Pinpoint the cell where the given text exists, returning its (X, Y) midpoint coordinate. 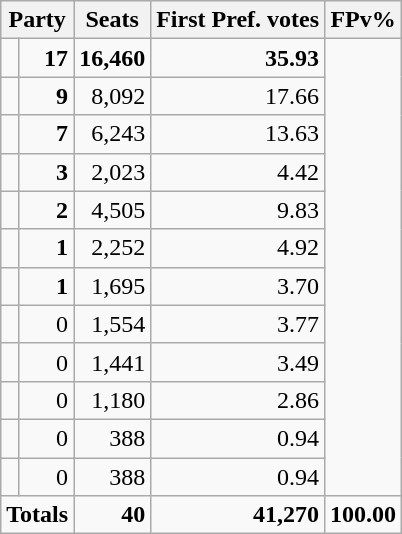
Seats (112, 20)
35.93 (238, 58)
3.70 (238, 286)
3.49 (238, 362)
First Pref. votes (238, 20)
7 (46, 134)
13.63 (238, 134)
16,460 (112, 58)
2 (46, 210)
1,180 (112, 400)
1,695 (112, 286)
41,270 (238, 515)
8,092 (112, 96)
2,252 (112, 248)
17 (46, 58)
4.92 (238, 248)
100.00 (364, 515)
9.83 (238, 210)
9 (46, 96)
3.77 (238, 324)
Totals (38, 515)
3 (46, 172)
2.86 (238, 400)
1,441 (112, 362)
FPv% (364, 20)
4,505 (112, 210)
17.66 (238, 96)
4.42 (238, 172)
Party (38, 20)
2,023 (112, 172)
6,243 (112, 134)
40 (112, 515)
1,554 (112, 324)
